For the text-containing cell, return its midpoint in (X, Y) coordinate format. 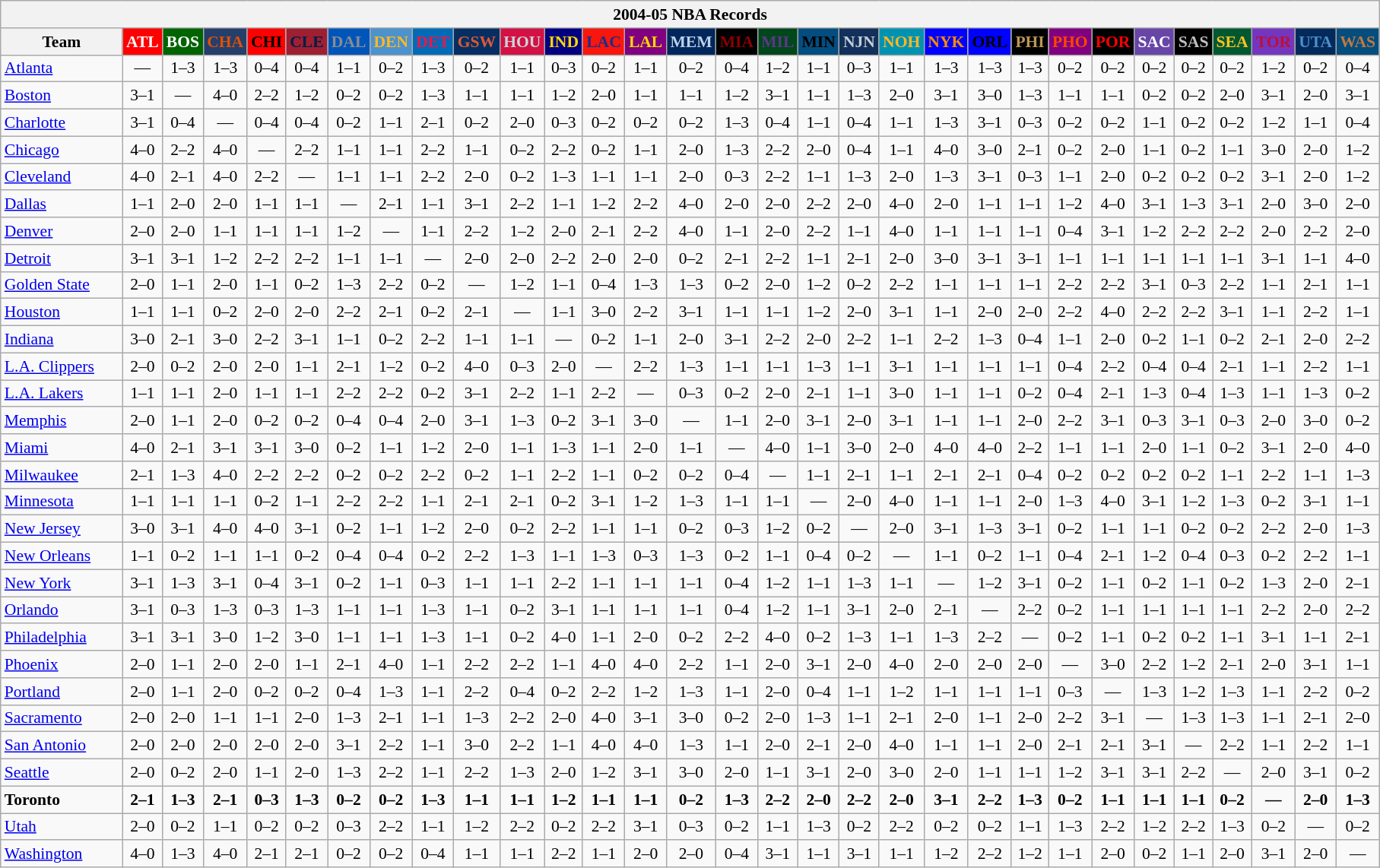
Portland (62, 692)
Houston (62, 312)
TOR (1274, 42)
ORL (990, 42)
BOS (182, 42)
NYK (946, 42)
L.A. Clippers (62, 366)
New Jersey (62, 529)
Detroit (62, 258)
DET (433, 42)
SAS (1194, 42)
Milwaukee (62, 475)
Seattle (62, 773)
Minnesota (62, 502)
Team (62, 42)
CHA (225, 42)
CLE (307, 42)
Memphis (62, 421)
SAC (1154, 42)
Boston (62, 96)
SEA (1232, 42)
NOH (902, 42)
New Orleans (62, 556)
Chicago (62, 150)
ATL (143, 42)
Miami (62, 448)
Golden State (62, 285)
DEN (391, 42)
MIA (737, 42)
DAL (349, 42)
Cleveland (62, 177)
LAC (604, 42)
Dallas (62, 204)
LAL (646, 42)
2004-05 NBA Records (690, 14)
New York (62, 583)
POR (1113, 42)
GSW (477, 42)
PHO (1071, 42)
MIL (777, 42)
UTA (1315, 42)
Orlando (62, 610)
San Antonio (62, 746)
MEM (690, 42)
Washington (62, 854)
Indiana (62, 340)
Phoenix (62, 664)
Sacramento (62, 718)
Philadelphia (62, 638)
Utah (62, 827)
WAS (1358, 42)
Denver (62, 231)
CHI (266, 42)
L.A. Lakers (62, 394)
NJN (859, 42)
Charlotte (62, 123)
HOU (522, 42)
IND (563, 42)
PHI (1029, 42)
Atlanta (62, 68)
Toronto (62, 800)
MIN (818, 42)
